Identify which cell holds the provided text, then report its (x, y) central coordinate. 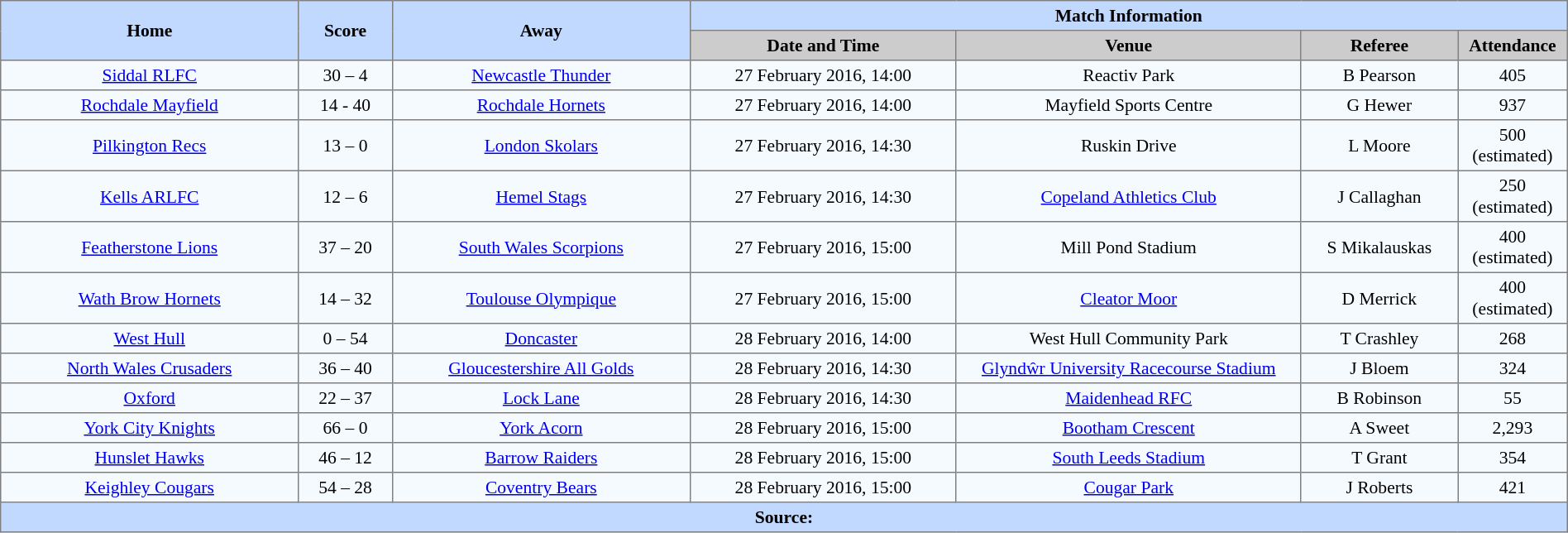
Date and Time (823, 46)
36 – 40 (346, 368)
York Acorn (541, 428)
Oxford (150, 398)
B Pearson (1379, 75)
Venue (1128, 46)
22 – 37 (346, 398)
30 – 4 (346, 75)
37 – 20 (346, 247)
T Grant (1379, 458)
Hemel Stags (541, 196)
L Moore (1379, 146)
South Leeds Stadium (1128, 458)
B Robinson (1379, 398)
J Roberts (1379, 487)
250 (estimated) (1513, 196)
J Callaghan (1379, 196)
A Sweet (1379, 428)
354 (1513, 458)
Hunslet Hawks (150, 458)
North Wales Crusaders (150, 368)
D Merrick (1379, 298)
Rochdale Hornets (541, 105)
66 – 0 (346, 428)
14 – 32 (346, 298)
York City Knights (150, 428)
Pilkington Recs (150, 146)
Coventry Bears (541, 487)
12 – 6 (346, 196)
13 – 0 (346, 146)
Wath Brow Hornets (150, 298)
Copeland Athletics Club (1128, 196)
G Hewer (1379, 105)
West Hull Community Park (1128, 339)
54 – 28 (346, 487)
Maidenhead RFC (1128, 398)
Toulouse Olympique (541, 298)
28 February 2016, 14:00 (823, 339)
Bootham Crescent (1128, 428)
Kells ARLFC (150, 196)
Doncaster (541, 339)
Cleator Moor (1128, 298)
Referee (1379, 46)
T Crashley (1379, 339)
Score (346, 31)
London Skolars (541, 146)
Mayfield Sports Centre (1128, 105)
Ruskin Drive (1128, 146)
Attendance (1513, 46)
Lock Lane (541, 398)
Match Information (1128, 16)
324 (1513, 368)
Source: (784, 517)
500 (estimated) (1513, 146)
West Hull (150, 339)
S Mikalauskas (1379, 247)
Home (150, 31)
Gloucestershire All Golds (541, 368)
46 – 12 (346, 458)
Mill Pond Stadium (1128, 247)
268 (1513, 339)
55 (1513, 398)
421 (1513, 487)
405 (1513, 75)
J Bloem (1379, 368)
Barrow Raiders (541, 458)
2,293 (1513, 428)
Keighley Cougars (150, 487)
Newcastle Thunder (541, 75)
Glyndŵr University Racecourse Stadium (1128, 368)
Cougar Park (1128, 487)
Away (541, 31)
South Wales Scorpions (541, 247)
0 – 54 (346, 339)
Featherstone Lions (150, 247)
14 - 40 (346, 105)
Rochdale Mayfield (150, 105)
Reactiv Park (1128, 75)
Siddal RLFC (150, 75)
937 (1513, 105)
